For the text-containing cell, return its midpoint in [X, Y] coordinate format. 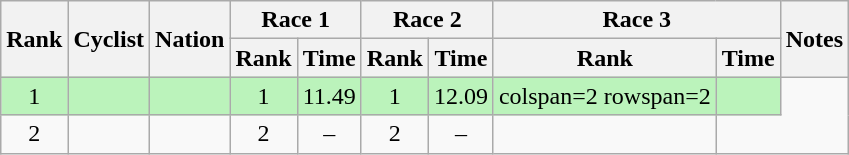
colspan=2 rowspan=2 [604, 96]
Race 1 [296, 20]
Cyclist [109, 39]
Race 2 [427, 20]
Nation [190, 39]
Notes [814, 39]
11.49 [329, 96]
12.09 [460, 96]
Race 3 [636, 20]
